Return (x, y) of the center of cell containing provided text 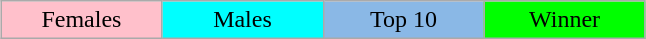
Females (82, 20)
Males (242, 20)
Winner (564, 20)
Top 10 (404, 20)
